Scan for the cell matching the given text and deliver its (X, Y) coordinate at center. 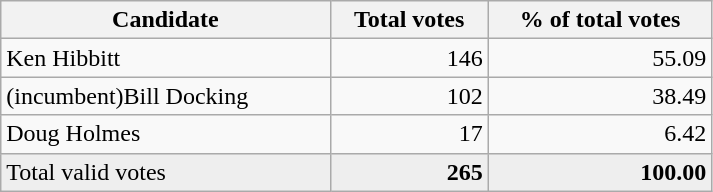
Total votes (409, 20)
Ken Hibbitt (166, 58)
Candidate (166, 20)
17 (409, 134)
265 (409, 172)
100.00 (600, 172)
% of total votes (600, 20)
146 (409, 58)
38.49 (600, 96)
Total valid votes (166, 172)
102 (409, 96)
Doug Holmes (166, 134)
55.09 (600, 58)
6.42 (600, 134)
(incumbent)Bill Docking (166, 96)
